Return [X, Y] of the center of cell containing provided text 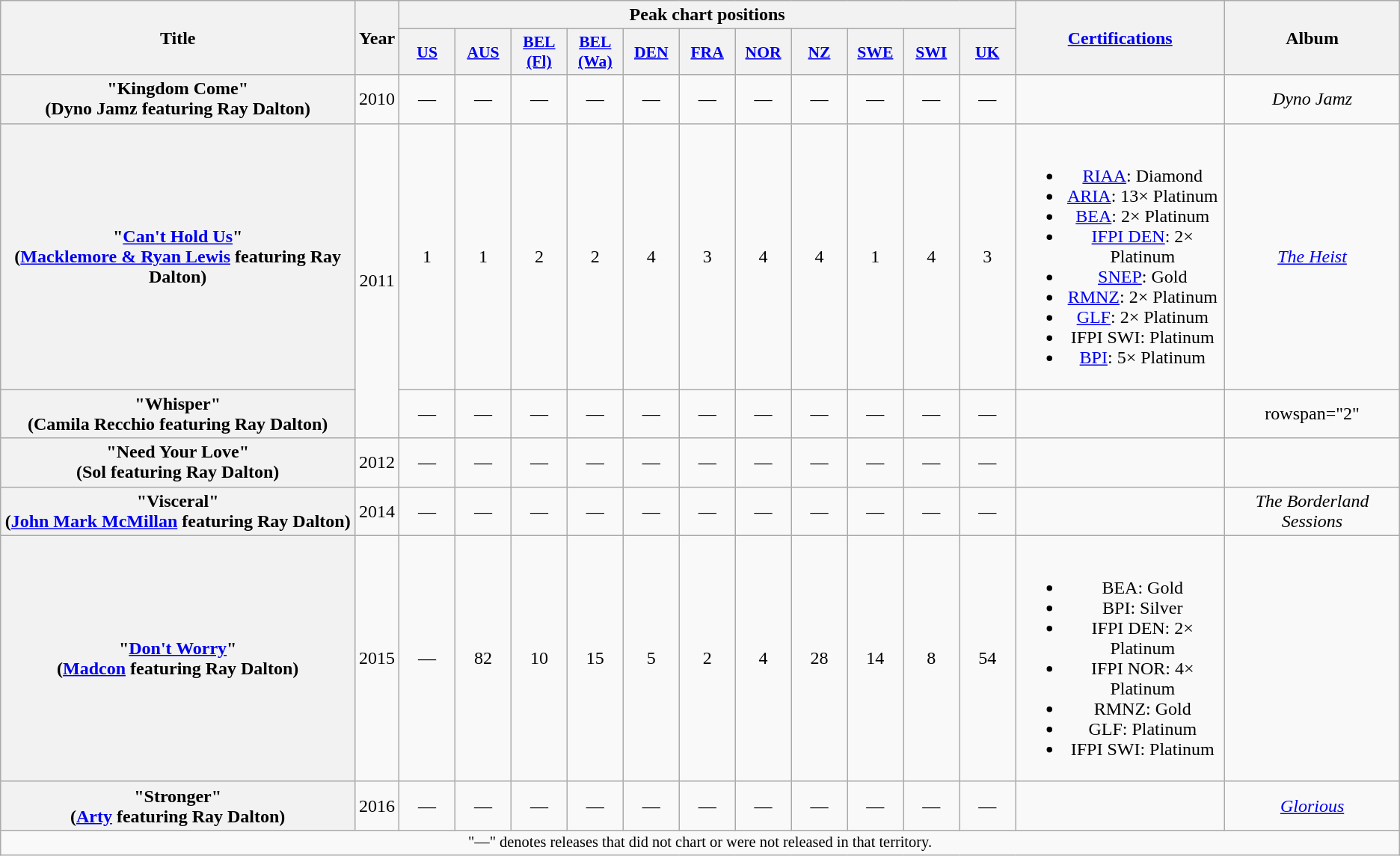
RIAA: DiamondARIA: 13× PlatinumBEA: 2× PlatinumIFPI DEN: 2× PlatinumSNEP: GoldRMNZ: 2× PlatinumGLF: 2× PlatinumIFPI SWI: PlatinumBPI: 5× Platinum [1120, 256]
"—" denotes releases that did not chart or were not released in that territory. [700, 843]
BEA: GoldBPI: SilverIFPI DEN: 2× PlatinumIFPI NOR: 4× PlatinumRMNZ: GoldGLF: PlatinumIFPI SWI: Platinum [1120, 658]
UK [987, 52]
AUS [483, 52]
SWE [875, 52]
"Whisper"(Camila Recchio featuring Ray Dalton) [178, 414]
82 [483, 658]
rowspan="2" [1312, 414]
"Don't Worry"(Madcon featuring Ray Dalton) [178, 658]
"Kingdom Come"(Dyno Jamz featuring Ray Dalton) [178, 99]
15 [595, 658]
US [428, 52]
Title [178, 37]
Peak chart positions [707, 15]
"Stronger"(Arty featuring Ray Dalton) [178, 806]
2015 [377, 658]
28 [820, 658]
54 [987, 658]
14 [875, 658]
8 [932, 658]
2010 [377, 99]
2016 [377, 806]
Album [1312, 37]
2011 [377, 281]
2014 [377, 511]
The Borderland Sessions [1312, 511]
The Heist [1312, 256]
BEL(Fl) [538, 52]
BEL(Wa) [595, 52]
Year [377, 37]
"Can't Hold Us"(Macklemore & Ryan Lewis featuring Ray Dalton) [178, 256]
"Need Your Love"(Sol featuring Ray Dalton) [178, 462]
5 [651, 658]
Glorious [1312, 806]
10 [538, 658]
NZ [820, 52]
Certifications [1120, 37]
"Visceral"(John Mark McMillan featuring Ray Dalton) [178, 511]
FRA [707, 52]
DEN [651, 52]
NOR [763, 52]
SWI [932, 52]
Dyno Jamz [1312, 99]
2012 [377, 462]
